Pinpoint the cell where the given text exists, returning its (x, y) midpoint coordinate. 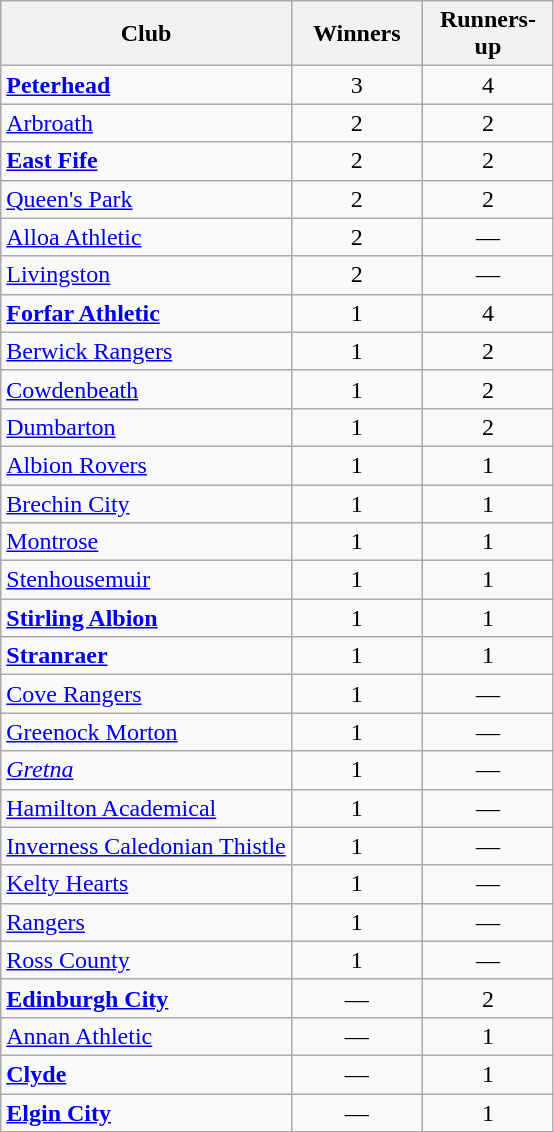
Runners-up (488, 34)
Cove Rangers (146, 694)
Winners (356, 34)
East Fife (146, 161)
Elgin City (146, 1113)
Annan Athletic (146, 1036)
Rangers (146, 922)
Gretna (146, 770)
Hamilton Academical (146, 808)
Edinburgh City (146, 998)
Ross County (146, 960)
Brechin City (146, 503)
Dumbarton (146, 427)
Stranraer (146, 656)
Livingston (146, 275)
Stenhousemuir (146, 580)
Peterhead (146, 85)
Clyde (146, 1074)
Arbroath (146, 123)
Albion Rovers (146, 465)
Alloa Athletic (146, 237)
3 (356, 85)
Kelty Hearts (146, 884)
Inverness Caledonian Thistle (146, 846)
Club (146, 34)
Greenock Morton (146, 732)
Forfar Athletic (146, 313)
Montrose (146, 542)
Cowdenbeath (146, 389)
Stirling Albion (146, 618)
Berwick Rangers (146, 351)
Queen's Park (146, 199)
